Determine the [X, Y] coordinate at the center of the cell enclosing the given text.  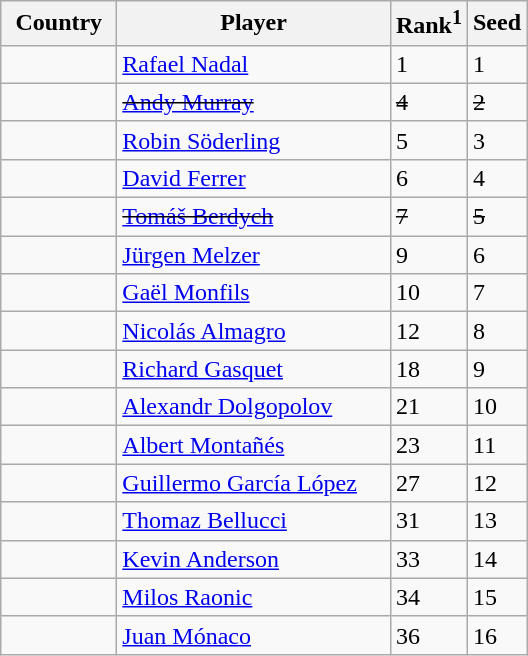
16 [496, 635]
Thomaz Bellucci [254, 521]
Seed [496, 24]
31 [428, 521]
Gaël Monfils [254, 293]
36 [428, 635]
21 [428, 407]
Rafael Nadal [254, 64]
8 [496, 331]
Milos Raonic [254, 597]
Robin Söderling [254, 140]
Albert Montañés [254, 445]
Player [254, 24]
Tomáš Berdych [254, 217]
Kevin Anderson [254, 559]
Juan Mónaco [254, 635]
3 [496, 140]
Jürgen Melzer [254, 255]
15 [496, 597]
Country [59, 24]
23 [428, 445]
2 [496, 102]
Guillermo García López [254, 483]
Rank1 [428, 24]
David Ferrer [254, 178]
27 [428, 483]
11 [496, 445]
Nicolás Almagro [254, 331]
33 [428, 559]
Andy Murray [254, 102]
18 [428, 369]
14 [496, 559]
34 [428, 597]
Richard Gasquet [254, 369]
Alexandr Dolgopolov [254, 407]
13 [496, 521]
